Detect which cell encompasses the target text, then output its (X, Y) center coordinate. 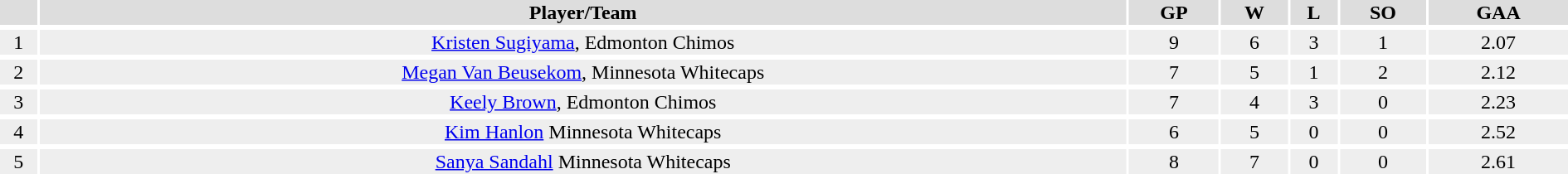
Sanya Sandahl Minnesota Whitecaps (583, 162)
Megan Van Beusekom, Minnesota Whitecaps (583, 72)
2.12 (1498, 72)
Kim Hanlon Minnesota Whitecaps (583, 132)
SO (1383, 12)
L (1314, 12)
W (1254, 12)
GAA (1498, 12)
Player/Team (583, 12)
9 (1174, 42)
2.61 (1498, 162)
2.52 (1498, 132)
Kristen Sugiyama, Edmonton Chimos (583, 42)
8 (1174, 162)
Keely Brown, Edmonton Chimos (583, 102)
2.07 (1498, 42)
2.23 (1498, 102)
GP (1174, 12)
